Scan for the cell matching the given text and deliver its [x, y] coordinate at center. 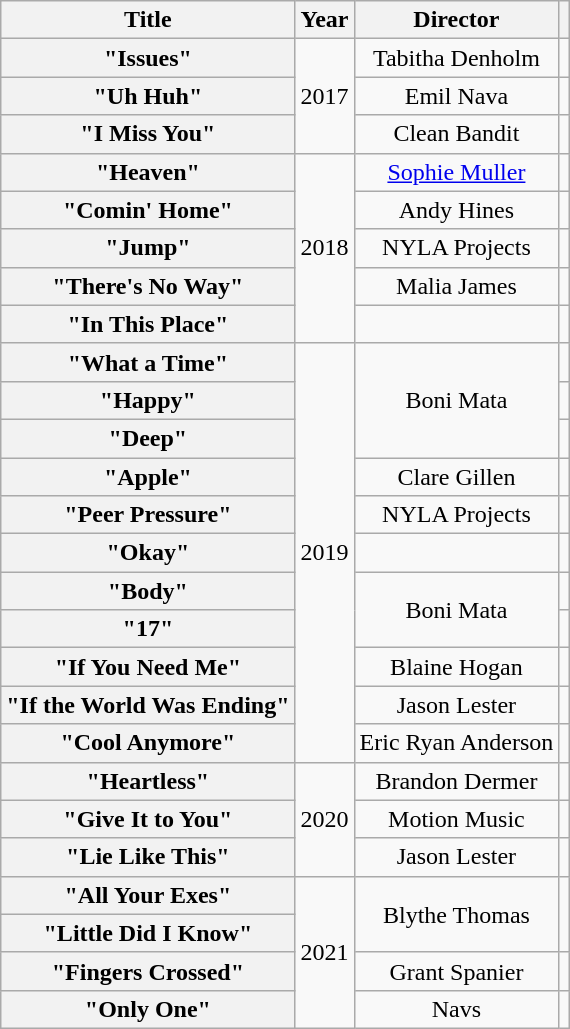
"Fingers Crossed" [148, 971]
"Issues" [148, 58]
"I Miss You" [148, 134]
"Heaven" [148, 172]
Title [148, 20]
"Give It to You" [148, 819]
"Uh Huh" [148, 96]
"Cool Anymore" [148, 743]
Clare Gillen [456, 477]
"What a Time" [148, 362]
"Deep" [148, 438]
"Apple" [148, 477]
"Only One" [148, 1009]
2021 [324, 952]
Andy Hines [456, 210]
Sophie Muller [456, 172]
Blythe Thomas [456, 914]
Motion Music [456, 819]
Tabitha Denholm [456, 58]
"Little Did I Know" [148, 933]
"If You Need Me" [148, 667]
Director [456, 20]
2018 [324, 248]
2017 [324, 96]
2019 [324, 552]
"In This Place" [148, 324]
Grant Spanier [456, 971]
"Comin' Home" [148, 210]
"There's No Way" [148, 286]
Malia James [456, 286]
"If the World Was Ending" [148, 705]
"Body" [148, 591]
"Jump" [148, 248]
Clean Bandit [456, 134]
"17" [148, 629]
"Okay" [148, 553]
"Lie Like This" [148, 857]
Eric Ryan Anderson [456, 743]
"Happy" [148, 400]
Emil Nava [456, 96]
Year [324, 20]
2020 [324, 819]
"All Your Exes" [148, 895]
Brandon Dermer [456, 781]
"Heartless" [148, 781]
"Peer Pressure" [148, 515]
Blaine Hogan [456, 667]
Navs [456, 1009]
